For the text-containing cell, return its midpoint in (x, y) coordinate format. 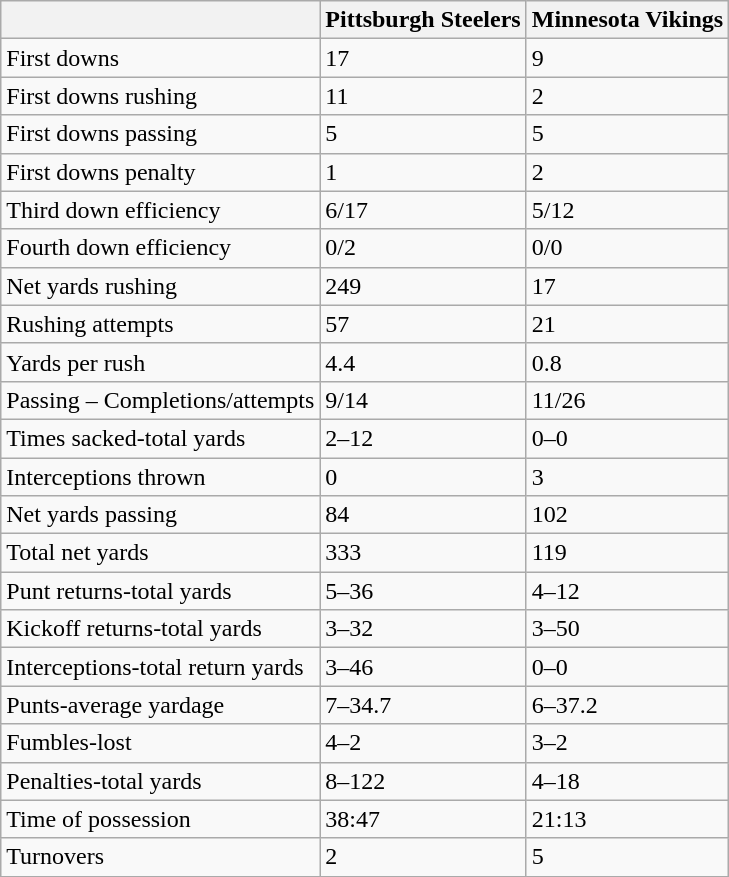
Minnesota Vikings (627, 20)
38:47 (423, 819)
21:13 (627, 819)
Net yards rushing (160, 286)
3–46 (423, 667)
8–122 (423, 781)
6–37.2 (627, 705)
Net yards passing (160, 515)
2–12 (423, 438)
11 (423, 96)
Fourth down efficiency (160, 248)
Third down efficiency (160, 210)
First downs penalty (160, 172)
333 (423, 553)
First downs passing (160, 134)
0/2 (423, 248)
Interceptions-total return yards (160, 667)
9/14 (423, 400)
9 (627, 58)
84 (423, 515)
119 (627, 553)
Rushing attempts (160, 324)
5/12 (627, 210)
Interceptions thrown (160, 477)
4–2 (423, 743)
3–32 (423, 629)
7–34.7 (423, 705)
Yards per rush (160, 362)
3–2 (627, 743)
102 (627, 515)
6/17 (423, 210)
Passing – Completions/attempts (160, 400)
3 (627, 477)
Penalties-total yards (160, 781)
3–50 (627, 629)
Total net yards (160, 553)
Pittsburgh Steelers (423, 20)
1 (423, 172)
Time of possession (160, 819)
249 (423, 286)
First downs (160, 58)
5–36 (423, 591)
Turnovers (160, 857)
4–12 (627, 591)
First downs rushing (160, 96)
Punts-average yardage (160, 705)
Punt returns-total yards (160, 591)
57 (423, 324)
4–18 (627, 781)
0 (423, 477)
11/26 (627, 400)
Fumbles-lost (160, 743)
0.8 (627, 362)
4.4 (423, 362)
21 (627, 324)
0/0 (627, 248)
Kickoff returns-total yards (160, 629)
Times sacked-total yards (160, 438)
